Detect which cell encompasses the target text, then output its [x, y] center coordinate. 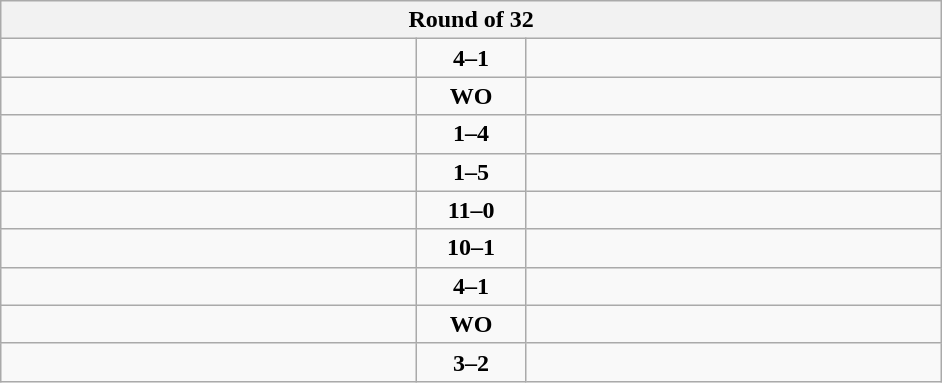
1–4 [472, 134]
11–0 [472, 210]
Round of 32 [472, 20]
3–2 [472, 362]
10–1 [472, 248]
1–5 [472, 172]
